Search for the cell housing the specified text and yield its [x, y] center coordinate. 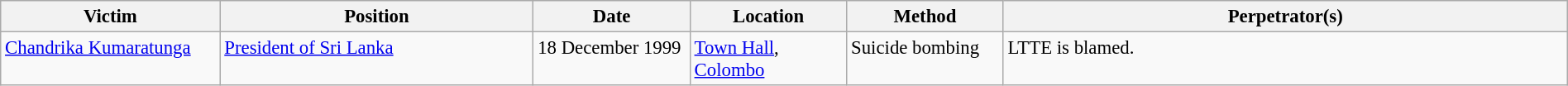
LTTE is blamed. [1285, 60]
18 December 1999 [612, 60]
Chandrika Kumaratunga [111, 60]
Perpetrator(s) [1285, 17]
Location [767, 17]
Town Hall, Colombo [767, 60]
Position [377, 17]
Method [925, 17]
Date [612, 17]
President of Sri Lanka [377, 60]
Victim [111, 17]
Suicide bombing [925, 60]
